From the cell containing the given text, extract its center point as (X, Y) coordinate. 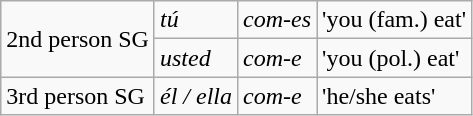
com-es (278, 20)
tú (196, 20)
3rd person SG (78, 96)
2nd person SG (78, 39)
'you (fam.) eat' (394, 20)
'you (pol.) eat' (394, 58)
'he/she eats' (394, 96)
él / ella (196, 96)
usted (196, 58)
